Return [x, y] of the center of cell containing provided text 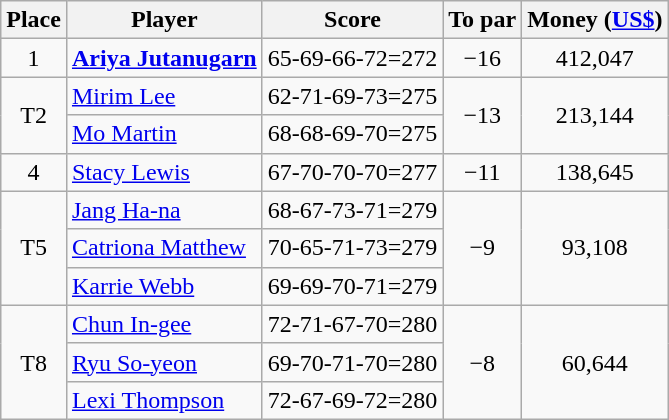
68-67-73-71=279 [352, 210]
Stacy Lewis [164, 172]
93,108 [595, 248]
68-68-69-70=275 [352, 134]
−16 [482, 58]
Catriona Matthew [164, 248]
1 [34, 58]
T2 [34, 115]
Player [164, 20]
69-70-71-70=280 [352, 362]
To par [482, 20]
Ariya Jutanugarn [164, 58]
Lexi Thompson [164, 400]
−8 [482, 362]
70-65-71-73=279 [352, 248]
−11 [482, 172]
Mo Martin [164, 134]
213,144 [595, 115]
412,047 [595, 58]
4 [34, 172]
65-69-66-72=272 [352, 58]
Score [352, 20]
Mirim Lee [164, 96]
138,645 [595, 172]
Chun In-gee [164, 324]
−13 [482, 115]
Place [34, 20]
72-67-69-72=280 [352, 400]
72-71-67-70=280 [352, 324]
T8 [34, 362]
Ryu So-yeon [164, 362]
62-71-69-73=275 [352, 96]
T5 [34, 248]
−9 [482, 248]
60,644 [595, 362]
69-69-70-71=279 [352, 286]
67-70-70-70=277 [352, 172]
Money (US$) [595, 20]
Karrie Webb [164, 286]
Jang Ha-na [164, 210]
